Extract the (x, y) coordinate from the center of the cell holding the provided text.  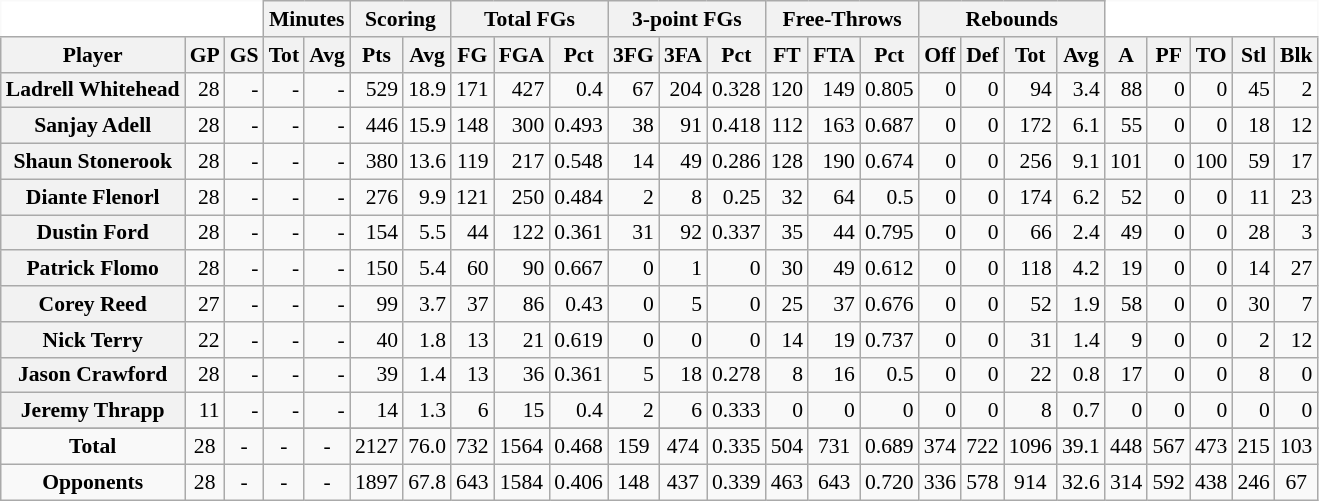
32.6 (1081, 482)
120 (788, 90)
0.687 (890, 126)
Ladrell Whitehead (93, 90)
38 (634, 126)
Player (93, 55)
0.795 (890, 233)
FG (472, 55)
0.674 (890, 162)
336 (940, 482)
0.43 (578, 304)
9.9 (427, 197)
463 (788, 482)
Patrick Flomo (93, 269)
76.0 (427, 447)
0.720 (890, 482)
1584 (522, 482)
448 (1126, 447)
731 (834, 447)
88 (1126, 90)
112 (788, 126)
0.548 (578, 162)
Jason Crawford (93, 375)
0.676 (890, 304)
3FA (683, 55)
Scoring (400, 19)
592 (1168, 482)
13.6 (427, 162)
35 (788, 233)
GS (244, 55)
473 (1212, 447)
217 (522, 162)
Dustin Ford (93, 233)
3.4 (1081, 90)
122 (522, 233)
0.493 (578, 126)
16 (834, 375)
276 (376, 197)
0.484 (578, 197)
256 (1030, 162)
21 (522, 340)
32 (788, 197)
3 (1296, 233)
FTA (834, 55)
250 (522, 197)
23 (1296, 197)
Total FGs (530, 19)
103 (1296, 447)
Def (982, 55)
36 (522, 375)
58 (1126, 304)
Diante Flenorl (93, 197)
Rebounds (1012, 19)
0.8 (1081, 375)
0.689 (890, 447)
Corey Reed (93, 304)
190 (834, 162)
4.2 (1081, 269)
380 (376, 162)
529 (376, 90)
567 (1168, 447)
171 (472, 90)
66 (1030, 233)
39.1 (1081, 447)
7 (1296, 304)
9 (1126, 340)
446 (376, 126)
Sanjay Adell (93, 126)
92 (683, 233)
99 (376, 304)
25 (788, 304)
0.406 (578, 482)
0.805 (890, 90)
Free-Throws (842, 19)
GP (205, 55)
174 (1030, 197)
5.5 (427, 233)
55 (1126, 126)
67.8 (427, 482)
118 (1030, 269)
0.339 (736, 482)
154 (376, 233)
60 (472, 269)
163 (834, 126)
Stl (1254, 55)
1096 (1030, 447)
474 (683, 447)
Shaun Stonerook (93, 162)
0.328 (736, 90)
FGA (522, 55)
578 (982, 482)
0.286 (736, 162)
18.9 (427, 90)
215 (1254, 447)
204 (683, 90)
150 (376, 269)
1897 (376, 482)
914 (1030, 482)
Jeremy Thrapp (93, 411)
0.619 (578, 340)
91 (683, 126)
6.2 (1081, 197)
0.612 (890, 269)
59 (1254, 162)
Opponents (93, 482)
0.667 (578, 269)
5.4 (427, 269)
3.7 (427, 304)
374 (940, 447)
Blk (1296, 55)
0.468 (578, 447)
159 (634, 447)
0.278 (736, 375)
A (1126, 55)
64 (834, 197)
722 (982, 447)
1.9 (1081, 304)
2.4 (1081, 233)
1.8 (427, 340)
100 (1212, 162)
0.333 (736, 411)
9.1 (1081, 162)
427 (522, 90)
0.335 (736, 447)
6.1 (1081, 126)
Minutes (307, 19)
15 (522, 411)
2127 (376, 447)
1564 (522, 447)
PF (1168, 55)
3FG (634, 55)
Off (940, 55)
0.737 (890, 340)
0.7 (1081, 411)
3-point FGs (687, 19)
45 (1254, 90)
504 (788, 447)
172 (1030, 126)
314 (1126, 482)
FT (788, 55)
121 (472, 197)
40 (376, 340)
300 (522, 126)
15.9 (427, 126)
TO (1212, 55)
86 (522, 304)
101 (1126, 162)
1.3 (427, 411)
149 (834, 90)
0.418 (736, 126)
246 (1254, 482)
438 (1212, 482)
Nick Terry (93, 340)
0.25 (736, 197)
437 (683, 482)
Pts (376, 55)
732 (472, 447)
90 (522, 269)
Total (93, 447)
128 (788, 162)
94 (1030, 90)
1 (683, 269)
0.337 (736, 233)
39 (376, 375)
119 (472, 162)
